Search for the cell housing the specified text and yield its [x, y] center coordinate. 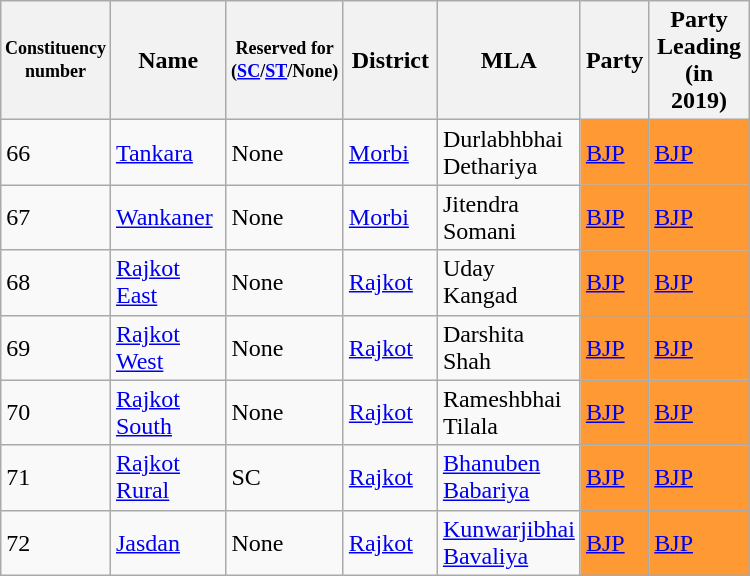
Wankaner [168, 218]
70 [56, 412]
District [390, 60]
Rajkot West [168, 348]
Uday Kangad [508, 282]
Kunwarjibhai Bavaliya [508, 542]
Jasdan [168, 542]
72 [56, 542]
Constituency number [56, 60]
Bhanuben Babariya [508, 478]
Tankara [168, 152]
Rajkot Rural [168, 478]
69 [56, 348]
Party [614, 60]
Durlabhbhai Dethariya [508, 152]
Jitendra Somani [508, 218]
67 [56, 218]
66 [56, 152]
71 [56, 478]
Rameshbhai Tilala [508, 412]
Party Leading(in 2019) [699, 60]
Darshita Shah [508, 348]
Reserved for (SC/ST/None) [284, 60]
Rajkot South [168, 412]
Name [168, 60]
68 [56, 282]
SC [284, 478]
MLA [508, 60]
Rajkot East [168, 282]
